From the cell containing the given text, extract its center point as (x, y) coordinate. 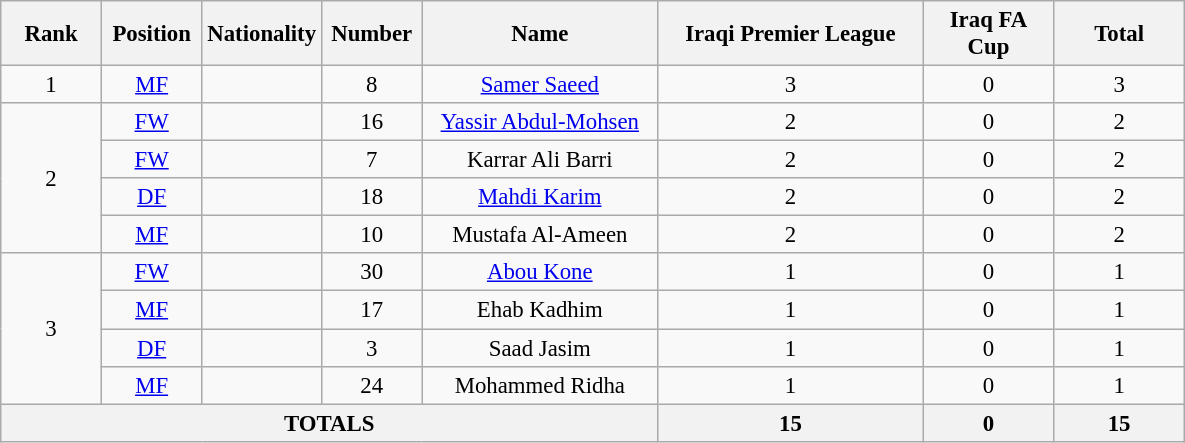
Karrar Ali Barri (540, 160)
Mohammed Ridha (540, 385)
18 (372, 197)
Total (1120, 34)
10 (372, 235)
16 (372, 122)
Iraqi Premier League (791, 34)
Name (540, 34)
Abou Kone (540, 273)
Samer Saeed (540, 85)
Iraq FA Cup (988, 34)
Mahdi Karim (540, 197)
TOTALS (330, 423)
Yassir Abdul-Mohsen (540, 122)
24 (372, 385)
30 (372, 273)
Number (372, 34)
8 (372, 85)
7 (372, 160)
Mustafa Al-Ameen (540, 235)
Rank (52, 34)
Position (152, 34)
Ehab Kadhim (540, 310)
17 (372, 310)
Saad Jasim (540, 348)
Nationality (262, 34)
